For the text-containing cell, return its midpoint in [X, Y] coordinate format. 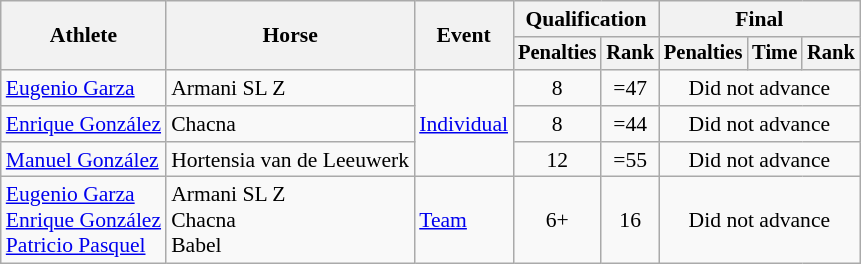
Eugenio GarzaEnrique GonzálezPatricio Pasquel [84, 220]
Athlete [84, 36]
Time [774, 54]
Horse [290, 36]
Eugenio Garza [84, 88]
=47 [630, 88]
Manuel González [84, 160]
=55 [630, 160]
Chacna [290, 124]
Event [464, 36]
Qualification [586, 19]
12 [557, 160]
Enrique González [84, 124]
Armani SL Z [290, 88]
Armani SL ZChacnaBabel [290, 220]
=44 [630, 124]
6+ [557, 220]
Hortensia van de Leeuwerk [290, 160]
Individual [464, 124]
Final [760, 19]
16 [630, 220]
Team [464, 220]
